Scan for the cell matching the given text and deliver its [X, Y] coordinate at center. 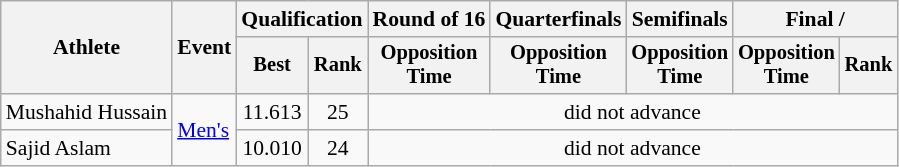
10.010 [272, 148]
Final / [815, 19]
Best [272, 66]
11.613 [272, 112]
Sajid Aslam [86, 148]
Event [204, 48]
Semifinals [680, 19]
Quarterfinals [558, 19]
Men's [204, 130]
Mushahid Hussain [86, 112]
Qualification [302, 19]
24 [338, 148]
Athlete [86, 48]
Round of 16 [430, 19]
25 [338, 112]
